Extract the [X, Y] coordinate from the center of the cell holding the provided text.  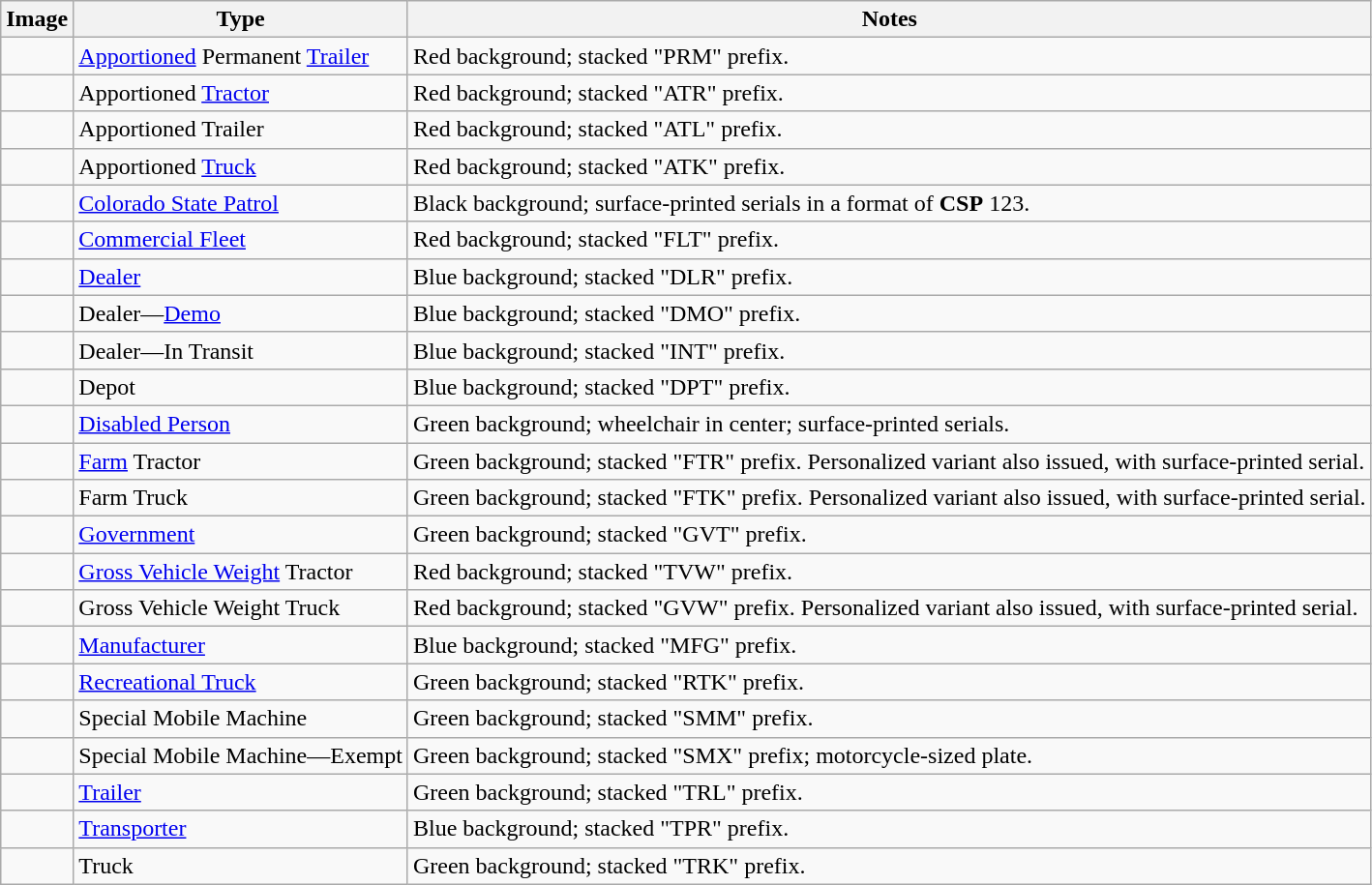
Image [37, 19]
Blue background; stacked "MFG" prefix. [889, 645]
Green background; stacked "SMX" prefix; motorcycle-sized plate. [889, 755]
Transporter [241, 829]
Dealer—Demo [241, 313]
Black background; surface-printed serials in a format of CSP 123. [889, 203]
Green background; stacked "TRK" prefix. [889, 866]
Type [241, 19]
Blue background; stacked "DMO" prefix. [889, 313]
Depot [241, 387]
Red background; stacked "FLT" prefix. [889, 240]
Government [241, 535]
Blue background; stacked "INT" prefix. [889, 350]
Trailer [241, 792]
Green background; stacked "GVT" prefix. [889, 535]
Green background; stacked "TRL" prefix. [889, 792]
Blue background; stacked "DLR" prefix. [889, 277]
Red background; stacked "TVW" prefix. [889, 572]
Red background; stacked "GVW" prefix. Personalized variant also issued, with surface-printed serial. [889, 608]
Colorado State Patrol [241, 203]
Blue background; stacked "DPT" prefix. [889, 387]
Green background; stacked "FTR" prefix. Personalized variant also issued, with surface-printed serial. [889, 461]
Truck [241, 866]
Dealer [241, 277]
Recreational Truck [241, 682]
Blue background; stacked "TPR" prefix. [889, 829]
Manufacturer [241, 645]
Green background; stacked "SMM" prefix. [889, 719]
Farm Tractor [241, 461]
Special Mobile Machine—Exempt [241, 755]
Apportioned Tractor [241, 93]
Commercial Fleet [241, 240]
Apportioned Trailer [241, 130]
Green background; wheelchair in center; surface-printed serials. [889, 424]
Notes [889, 19]
Green background; stacked "FTK" prefix. Personalized variant also issued, with surface-printed serial. [889, 498]
Apportioned Permanent Trailer [241, 56]
Disabled Person [241, 424]
Apportioned Truck [241, 166]
Red background; stacked "PRM" prefix. [889, 56]
Farm Truck [241, 498]
Red background; stacked "ATK" prefix. [889, 166]
Gross Vehicle Weight Truck [241, 608]
Green background; stacked "RTK" prefix. [889, 682]
Dealer—In Transit [241, 350]
Red background; stacked "ATR" prefix. [889, 93]
Gross Vehicle Weight Tractor [241, 572]
Special Mobile Machine [241, 719]
Red background; stacked "ATL" prefix. [889, 130]
